Scan for the cell matching the given text and deliver its (x, y) coordinate at center. 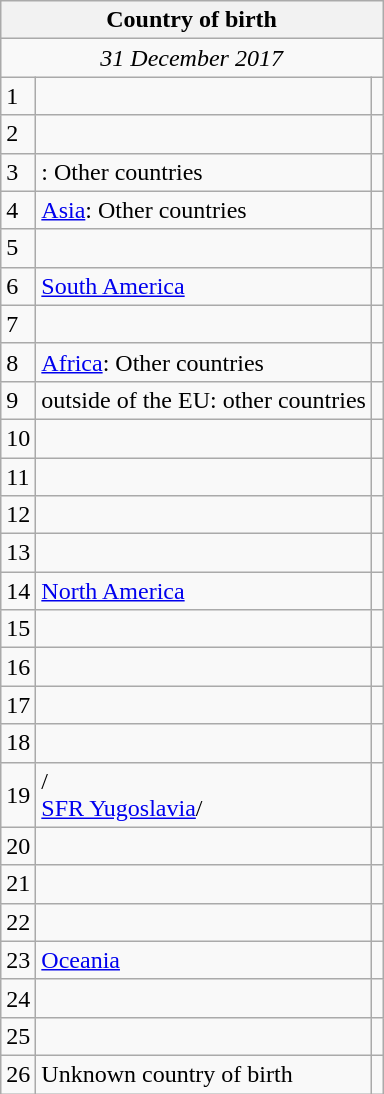
26 (18, 1074)
6 (18, 286)
7 (18, 324)
Unknown country of birth (204, 1074)
15 (18, 629)
14 (18, 591)
outside of the EU: other countries (204, 400)
5 (18, 248)
12 (18, 515)
4 (18, 210)
: Other countries (204, 172)
24 (18, 998)
8 (18, 362)
Asia: Other countries (204, 210)
17 (18, 705)
23 (18, 960)
/SFR Yugoslavia/ (204, 794)
22 (18, 922)
21 (18, 884)
10 (18, 438)
South America (204, 286)
3 (18, 172)
25 (18, 1036)
20 (18, 846)
13 (18, 553)
Oceania (204, 960)
31 December 2017 (192, 58)
North America (204, 591)
19 (18, 794)
1 (18, 96)
16 (18, 667)
2 (18, 134)
Country of birth (192, 20)
9 (18, 400)
Africa: Other countries (204, 362)
11 (18, 477)
18 (18, 743)
